Pinpoint the cell where the given text exists, returning its [X, Y] midpoint coordinate. 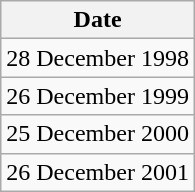
25 December 2000 [98, 134]
26 December 2001 [98, 172]
28 December 1998 [98, 58]
26 December 1999 [98, 96]
Date [98, 20]
